Return (x, y) of the center of cell containing provided text 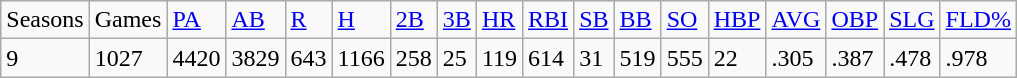
OBP (855, 20)
1027 (128, 58)
Games (128, 20)
31 (594, 58)
HR (499, 20)
3829 (256, 58)
4420 (196, 58)
Seasons (45, 20)
PA (196, 20)
3B (456, 20)
555 (684, 58)
SLG (912, 20)
.978 (978, 58)
1166 (361, 58)
2B (414, 20)
25 (456, 58)
119 (499, 58)
22 (737, 58)
519 (638, 58)
.305 (796, 58)
614 (548, 58)
BB (638, 20)
.387 (855, 58)
FLD% (978, 20)
SB (594, 20)
AB (256, 20)
HBP (737, 20)
SO (684, 20)
AVG (796, 20)
R (308, 20)
.478 (912, 58)
258 (414, 58)
9 (45, 58)
643 (308, 58)
H (361, 20)
RBI (548, 20)
